Capture the cell that displays the provided text and extract its [x, y] central coordinate. 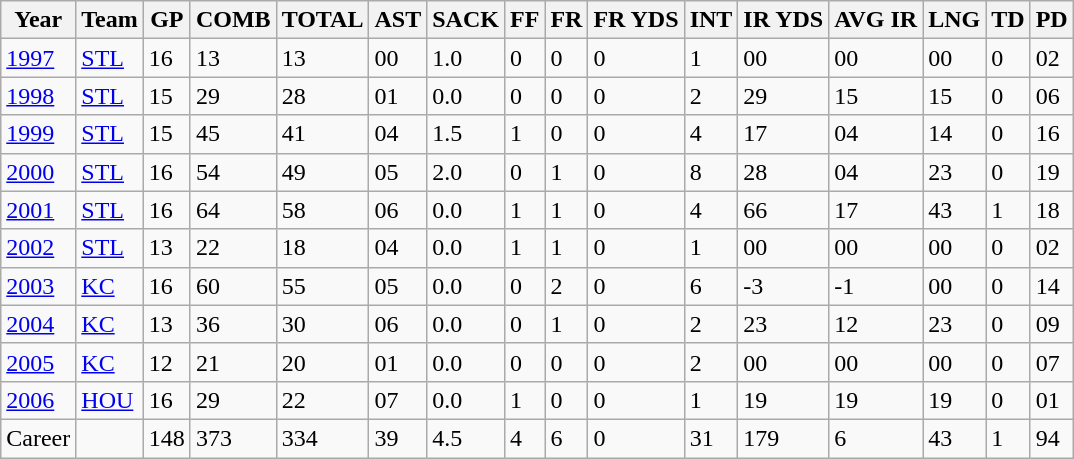
49 [322, 172]
2003 [38, 286]
30 [322, 324]
45 [233, 134]
58 [322, 210]
2.0 [466, 172]
Year [38, 20]
373 [233, 438]
AST [398, 20]
2002 [38, 248]
2000 [38, 172]
TOTAL [322, 20]
179 [784, 438]
SACK [466, 20]
2006 [38, 400]
55 [322, 286]
1999 [38, 134]
39 [398, 438]
IR YDS [784, 20]
64 [233, 210]
09 [1052, 324]
FF [524, 20]
94 [1052, 438]
GP [166, 20]
-1 [876, 286]
1998 [38, 96]
Career [38, 438]
-3 [784, 286]
FR YDS [636, 20]
54 [233, 172]
LNG [954, 20]
4.5 [466, 438]
HOU [110, 400]
2004 [38, 324]
PD [1052, 20]
1.5 [466, 134]
INT [711, 20]
148 [166, 438]
2005 [38, 362]
21 [233, 362]
20 [322, 362]
8 [711, 172]
TD [1008, 20]
AVG IR [876, 20]
334 [322, 438]
1997 [38, 58]
Team [110, 20]
2001 [38, 210]
COMB [233, 20]
36 [233, 324]
FR [566, 20]
66 [784, 210]
31 [711, 438]
1.0 [466, 58]
41 [322, 134]
60 [233, 286]
